Capture the cell that displays the provided text and extract its (x, y) central coordinate. 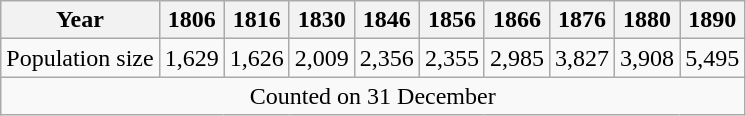
3,908 (648, 58)
Year (80, 20)
1830 (322, 20)
1876 (582, 20)
Counted on 31 December (373, 96)
1880 (648, 20)
1856 (452, 20)
1816 (256, 20)
1846 (386, 20)
2,355 (452, 58)
3,827 (582, 58)
5,495 (712, 58)
1,626 (256, 58)
2,009 (322, 58)
1,629 (192, 58)
1866 (516, 20)
1806 (192, 20)
2,985 (516, 58)
Population size (80, 58)
1890 (712, 20)
2,356 (386, 58)
